Determine the [x, y] coordinate at the center of the cell enclosing the given text.  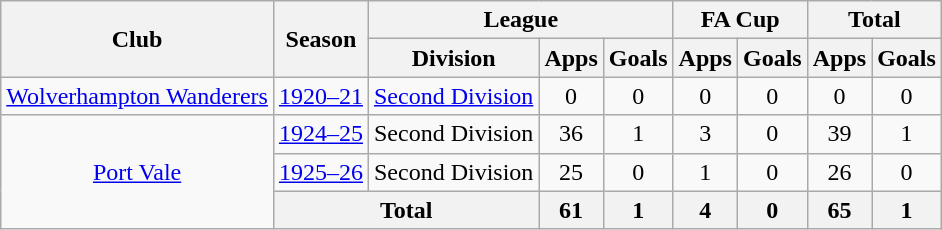
4 [705, 210]
25 [571, 172]
Port Vale [138, 172]
Division [453, 58]
1925–26 [320, 172]
Wolverhampton Wanderers [138, 96]
1924–25 [320, 134]
39 [839, 134]
36 [571, 134]
61 [571, 210]
3 [705, 134]
FA Cup [740, 20]
League [520, 20]
65 [839, 210]
Season [320, 39]
Club [138, 39]
1920–21 [320, 96]
26 [839, 172]
